Extract the [X, Y] coordinate from the center of the cell holding the provided text.  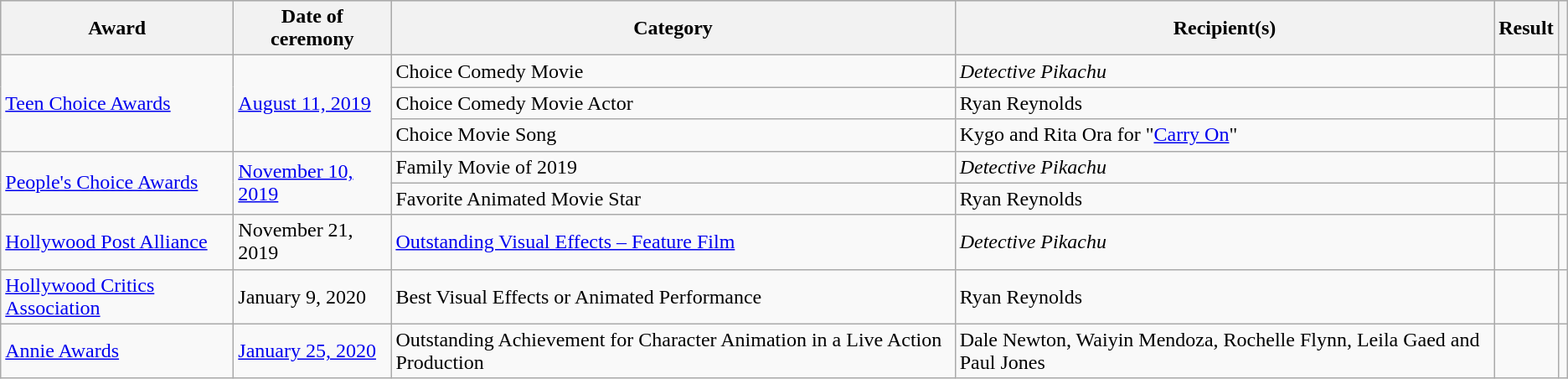
January 25, 2020 [312, 350]
Result [1526, 29]
Choice Comedy Movie [673, 71]
Kygo and Rita Ora for "Carry On" [1225, 135]
August 11, 2019 [312, 103]
Best Visual Effects or Animated Performance [673, 297]
Hollywood Critics Association [117, 297]
Date of ceremony [312, 29]
Recipient(s) [1225, 29]
Outstanding Achievement for Character Animation in a Live Action Production [673, 350]
Award [117, 29]
Choice Comedy Movie Actor [673, 103]
Outstanding Visual Effects – Feature Film [673, 241]
Dale Newton, Waiyin Mendoza, Rochelle Flynn, Leila Gaed and Paul Jones [1225, 350]
Teen Choice Awards [117, 103]
Annie Awards [117, 350]
Favorite Animated Movie Star [673, 199]
January 9, 2020 [312, 297]
Choice Movie Song [673, 135]
November 10, 2019 [312, 183]
People's Choice Awards [117, 183]
November 21, 2019 [312, 241]
Family Movie of 2019 [673, 167]
Category [673, 29]
Hollywood Post Alliance [117, 241]
